Detect which cell encompasses the target text, then output its (X, Y) center coordinate. 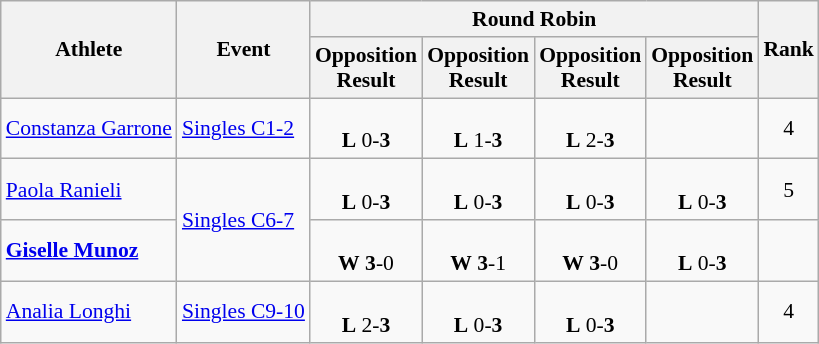
5 (788, 190)
Event (244, 50)
L 1-3 (478, 128)
Constanza Garrone (89, 128)
Round Robin (534, 19)
Singles C6-7 (244, 220)
Analia Longhi (89, 312)
Singles C1-2 (244, 128)
Paola Ranieli (89, 190)
Singles C9-10 (244, 312)
Athlete (89, 50)
Rank (788, 50)
Giselle Munoz (89, 250)
W 3-1 (478, 250)
